From the cell containing the given text, extract its center point as (X, Y) coordinate. 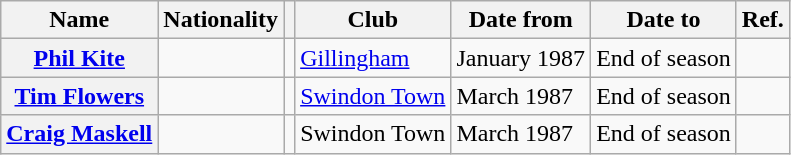
Name (80, 20)
Ref. (762, 20)
Gillingham (373, 58)
Date from (521, 20)
January 1987 (521, 58)
Craig Maskell (80, 134)
Tim Flowers (80, 96)
Phil Kite (80, 58)
Club (373, 20)
Date to (664, 20)
Nationality (221, 20)
